Identify which cell holds the provided text, then report its (x, y) central coordinate. 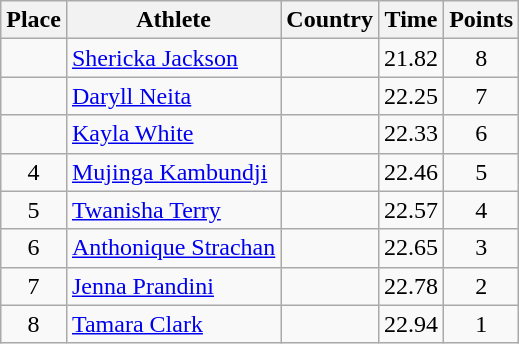
22.78 (412, 286)
Points (482, 20)
22.46 (412, 172)
Athlete (173, 20)
Place (34, 20)
Time (412, 20)
22.57 (412, 210)
Country (330, 20)
22.65 (412, 248)
1 (482, 324)
22.94 (412, 324)
Shericka Jackson (173, 58)
Jenna Prandini (173, 286)
Mujinga Kambundji (173, 172)
2 (482, 286)
Kayla White (173, 134)
Twanisha Terry (173, 210)
Daryll Neita (173, 96)
22.25 (412, 96)
22.33 (412, 134)
Tamara Clark (173, 324)
Anthonique Strachan (173, 248)
3 (482, 248)
21.82 (412, 58)
